Find where the given text appears and provide that cell's center as (x, y) coordinate. 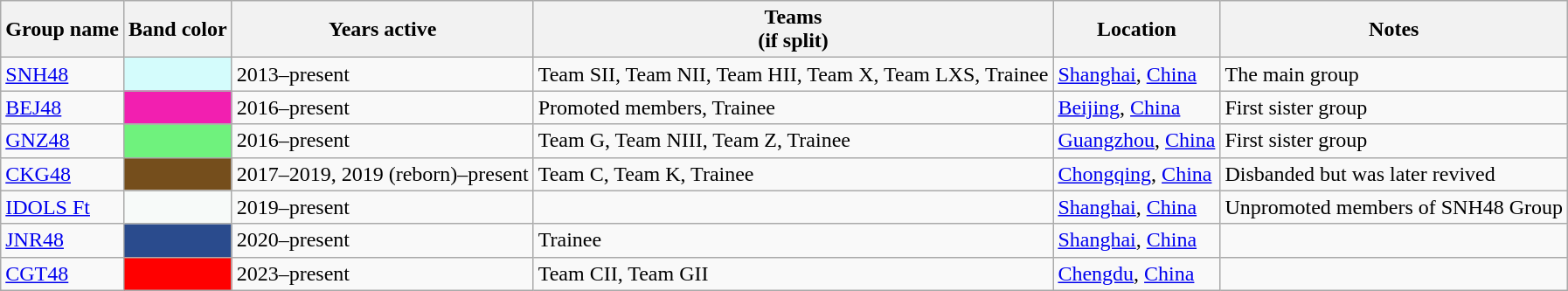
Chengdu, China (1136, 274)
Guangzhou, China (1136, 141)
JNR48 (63, 240)
2020–present (383, 240)
GNZ48 (63, 141)
Chongqing, China (1136, 174)
Trainee (794, 240)
2013–present (383, 74)
Teams (if split) (794, 30)
Team CII, Team GII (794, 274)
Team SII, Team NII, Team HII, Team X, Team LXS, Trainee (794, 74)
2017–2019, 2019 (reborn)–present (383, 174)
Team C, Team K, Trainee (794, 174)
CKG48 (63, 174)
CGT48 (63, 274)
Years active (383, 30)
Team G, Team NIII, Team Z, Trainee (794, 141)
SNH48 (63, 74)
IDOLS Ft (63, 207)
Band color (177, 30)
Group name (63, 30)
Location (1136, 30)
BEJ48 (63, 107)
Notes (1394, 30)
Promoted members, Trainee (794, 107)
2019–present (383, 207)
2023–present (383, 274)
Unpromoted members of SNH48 Group (1394, 207)
Beijing, China (1136, 107)
The main group (1394, 74)
Disbanded but was later revived (1394, 174)
